Search for the cell housing the specified text and yield its [X, Y] center coordinate. 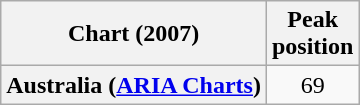
Australia (ARIA Charts) [134, 85]
69 [312, 85]
Peakposition [312, 34]
Chart (2007) [134, 34]
